Output the [X, Y] coordinate of the center of the cell containing the given text.  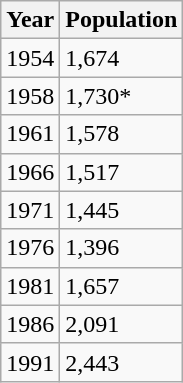
1,578 [122, 134]
Year [30, 20]
1,730* [122, 96]
1,517 [122, 172]
1961 [30, 134]
1986 [30, 324]
1,674 [122, 58]
1958 [30, 96]
2,091 [122, 324]
1971 [30, 210]
1,396 [122, 248]
1954 [30, 58]
1991 [30, 362]
1,657 [122, 286]
1981 [30, 286]
1,445 [122, 210]
1966 [30, 172]
2,443 [122, 362]
Population [122, 20]
1976 [30, 248]
